For the text-containing cell, return its midpoint in (X, Y) coordinate format. 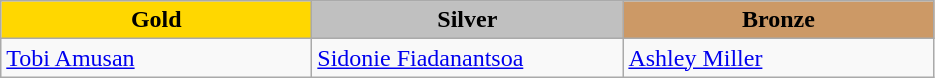
Ashley Miller (778, 58)
Sidonie Fiadanantsoa (468, 58)
Silver (468, 20)
Bronze (778, 20)
Tobi Amusan (156, 58)
Gold (156, 20)
